Provide the (x, y) coordinate of the cell's center where the given text is located.  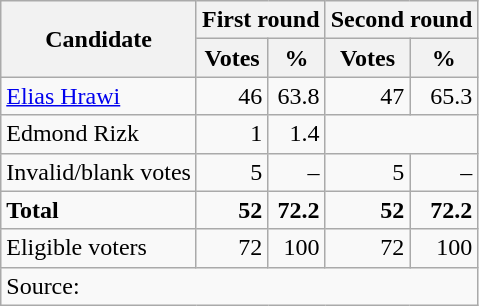
46 (232, 96)
1 (232, 134)
63.8 (296, 96)
1.4 (296, 134)
Edmond Rizk (99, 134)
65.3 (444, 96)
Eligible voters (99, 248)
Total (99, 210)
47 (368, 96)
Invalid/blank votes (99, 172)
Source: (240, 286)
Second round (402, 20)
Elias Hrawi (99, 96)
First round (260, 20)
Candidate (99, 39)
